Search for the cell housing the specified text and yield its (X, Y) center coordinate. 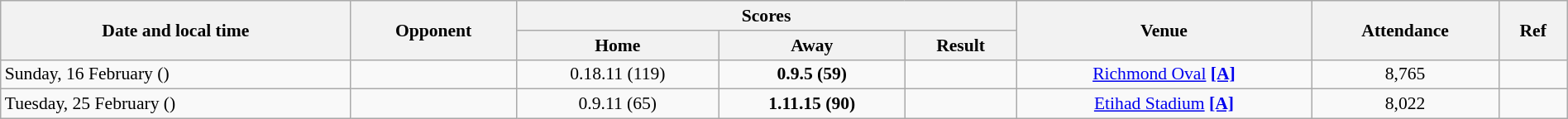
Result (961, 45)
8,765 (1405, 74)
Etihad Stadium [A] (1164, 104)
Scores (766, 16)
Tuesday, 25 February () (175, 104)
0.9.11 (65) (617, 104)
Venue (1164, 30)
8,022 (1405, 104)
Richmond Oval [A] (1164, 74)
Ref (1533, 30)
Away (812, 45)
Sunday, 16 February () (175, 74)
0.18.11 (119) (617, 74)
Attendance (1405, 30)
0.9.5 (59) (812, 74)
Home (617, 45)
1.11.15 (90) (812, 104)
Date and local time (175, 30)
Opponent (433, 30)
